Output the (x, y) coordinate of the center of the cell containing the given text.  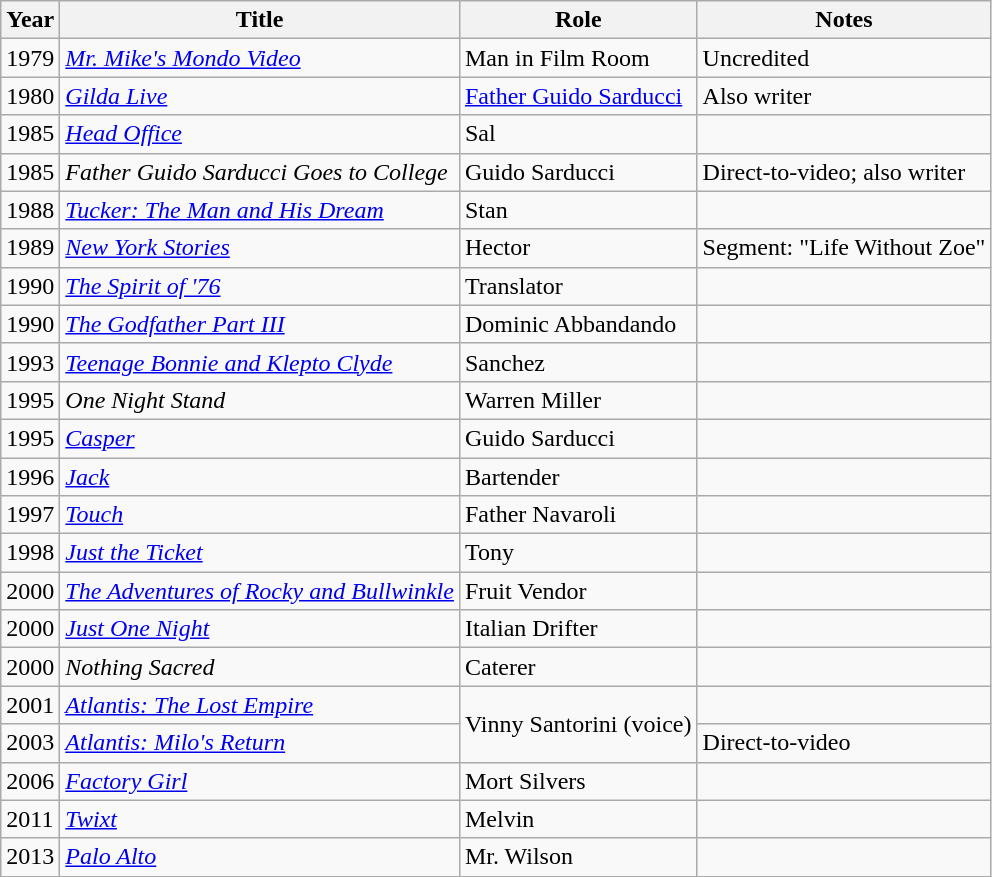
Touch (260, 515)
Uncredited (844, 58)
The Spirit of '76 (260, 286)
The Godfather Part III (260, 324)
2003 (30, 743)
Warren Miller (578, 400)
Factory Girl (260, 781)
Father Navaroli (578, 515)
1997 (30, 515)
1998 (30, 553)
2013 (30, 857)
Gilda Live (260, 96)
2011 (30, 819)
Hector (578, 248)
Just One Night (260, 629)
Sal (578, 134)
1996 (30, 477)
1989 (30, 248)
Atlantis: Milo's Return (260, 743)
Atlantis: The Lost Empire (260, 705)
1993 (30, 362)
1988 (30, 210)
Translator (578, 286)
Father Guido Sarducci (578, 96)
Father Guido Sarducci Goes to College (260, 172)
Title (260, 20)
Mort Silvers (578, 781)
The Adventures of Rocky and Bullwinkle (260, 591)
Direct-to-video (844, 743)
Bartender (578, 477)
Tucker: The Man and His Dream (260, 210)
1980 (30, 96)
Year (30, 20)
Caterer (578, 667)
Nothing Sacred (260, 667)
One Night Stand (260, 400)
Sanchez (578, 362)
Italian Drifter (578, 629)
Just the Ticket (260, 553)
2006 (30, 781)
Also writer (844, 96)
2001 (30, 705)
Segment: "Life Without Zoe" (844, 248)
Role (578, 20)
Stan (578, 210)
Tony (578, 553)
Head Office (260, 134)
Fruit Vendor (578, 591)
New York Stories (260, 248)
Vinny Santorini (voice) (578, 724)
1979 (30, 58)
Direct-to-video; also writer (844, 172)
Twixt (260, 819)
Palo Alto (260, 857)
Melvin (578, 819)
Mr. Mike's Mondo Video (260, 58)
Mr. Wilson (578, 857)
Casper (260, 438)
Man in Film Room (578, 58)
Notes (844, 20)
Jack (260, 477)
Teenage Bonnie and Klepto Clyde (260, 362)
Dominic Abbandando (578, 324)
